Return the [x, y] coordinate for the center point of the cell that contains the specified text.  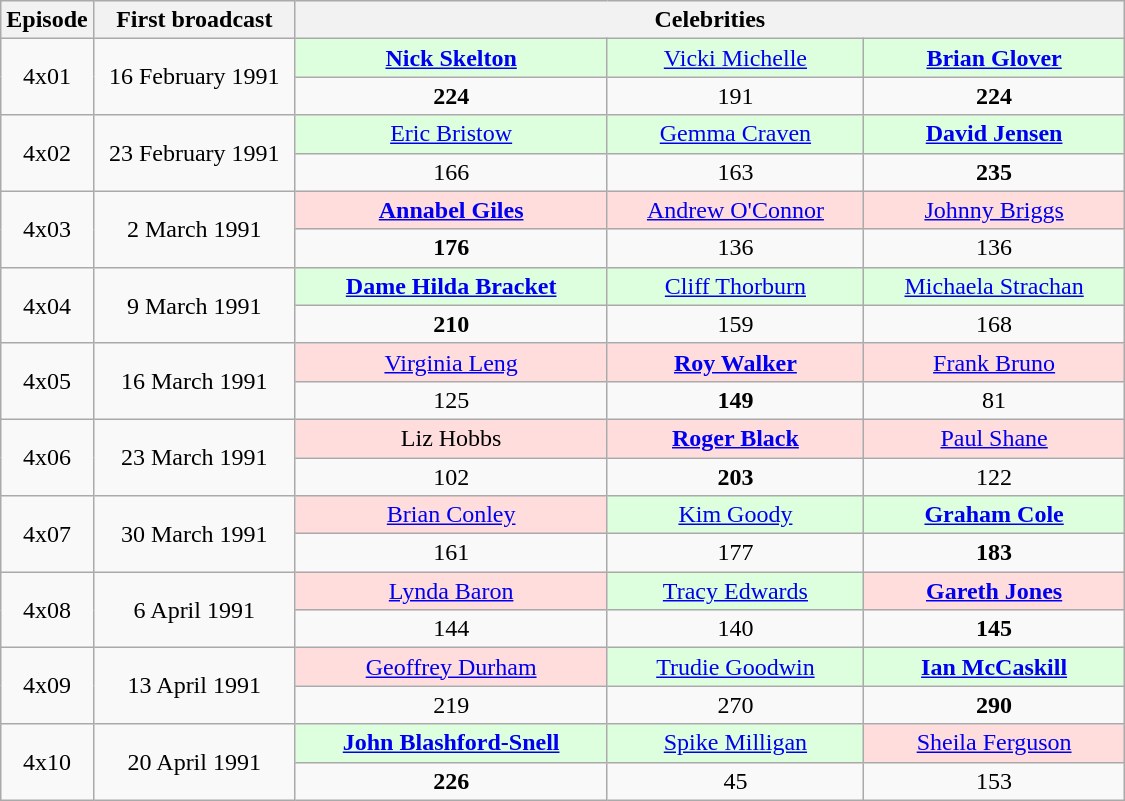
Johnny Briggs [994, 210]
30 March 1991 [194, 534]
144 [450, 629]
9 March 1991 [194, 305]
Michaela Strachan [994, 286]
140 [736, 629]
226 [450, 781]
Brian Glover [994, 58]
Frank Bruno [994, 362]
Trudie Goodwin [736, 667]
Liz Hobbs [450, 438]
4x06 [47, 457]
4x01 [47, 77]
210 [450, 324]
Annabel Giles [450, 210]
16 February 1991 [194, 77]
Geoffrey Durham [450, 667]
4x02 [47, 153]
Nick Skelton [450, 58]
Episode [47, 20]
Sheila Ferguson [994, 743]
Dame Hilda Bracket [450, 286]
Graham Cole [994, 515]
First broadcast [194, 20]
Celebrities [710, 20]
Cliff Thorburn [736, 286]
161 [450, 553]
4x08 [47, 610]
145 [994, 629]
20 April 1991 [194, 762]
Brian Conley [450, 515]
Roy Walker [736, 362]
4x03 [47, 229]
191 [736, 96]
Ian McCaskill [994, 667]
4x07 [47, 534]
4x10 [47, 762]
David Jensen [994, 134]
Andrew O'Connor [736, 210]
John Blashford-Snell [450, 743]
125 [450, 400]
23 March 1991 [194, 457]
122 [994, 477]
149 [736, 400]
23 February 1991 [194, 153]
102 [450, 477]
2 March 1991 [194, 229]
153 [994, 781]
168 [994, 324]
45 [736, 781]
Lynda Baron [450, 591]
270 [736, 705]
163 [736, 172]
4x09 [47, 686]
290 [994, 705]
235 [994, 172]
166 [450, 172]
219 [450, 705]
177 [736, 553]
Spike Milligan [736, 743]
81 [994, 400]
16 March 1991 [194, 381]
4x04 [47, 305]
159 [736, 324]
176 [450, 248]
Tracy Edwards [736, 591]
Gemma Craven [736, 134]
Eric Bristow [450, 134]
Virginia Leng [450, 362]
Vicki Michelle [736, 58]
Gareth Jones [994, 591]
Paul Shane [994, 438]
203 [736, 477]
Kim Goody [736, 515]
183 [994, 553]
13 April 1991 [194, 686]
Roger Black [736, 438]
6 April 1991 [194, 610]
4x05 [47, 381]
